From the cell containing the given text, extract its center point as [X, Y] coordinate. 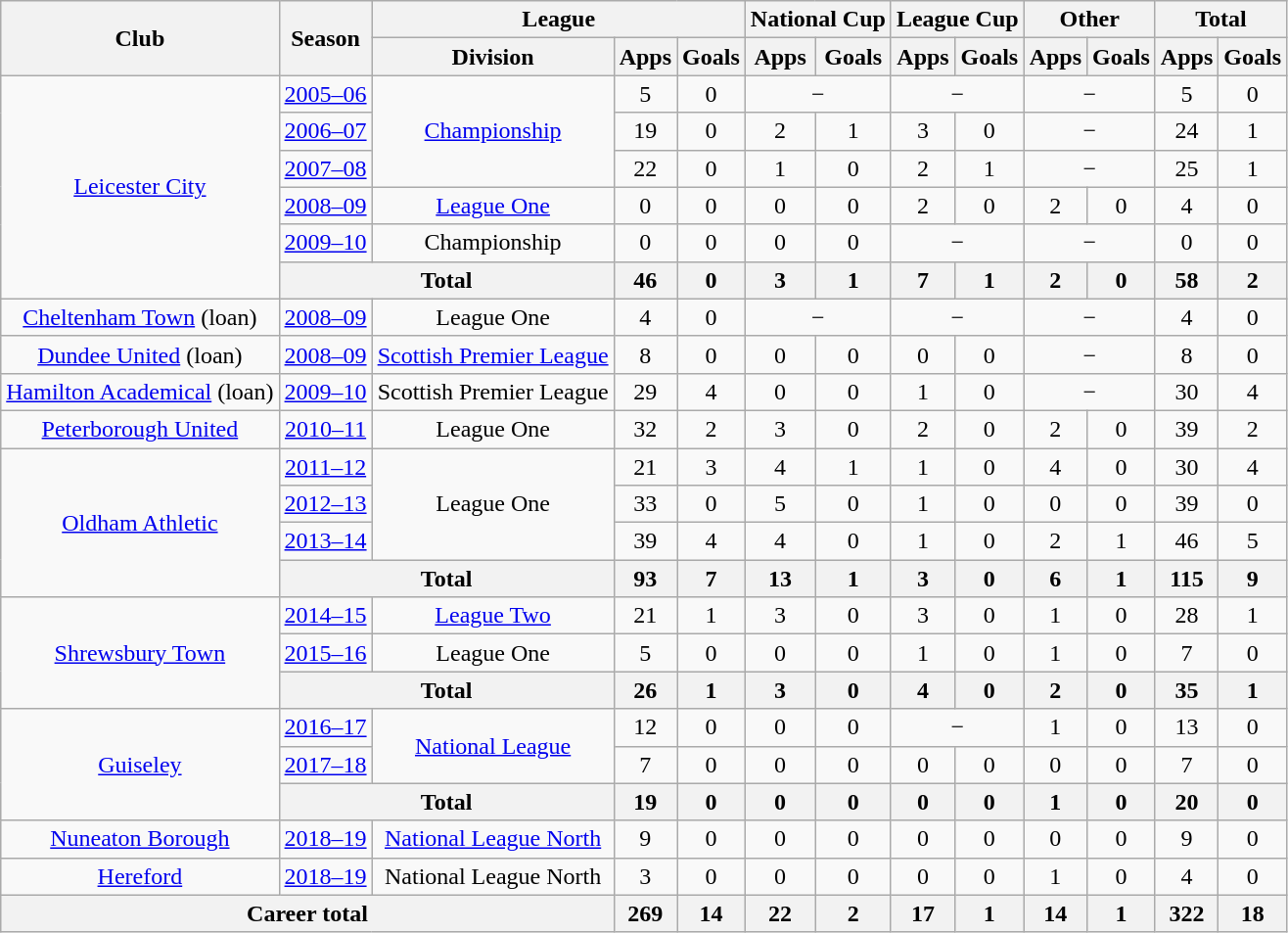
12 [645, 727]
322 [1186, 913]
2014–15 [325, 616]
Guiseley [140, 765]
2010–11 [325, 429]
29 [645, 392]
Career total [307, 913]
32 [645, 429]
Leicester City [140, 187]
Cheltenham Town (loan) [140, 317]
33 [645, 504]
24 [1186, 131]
2005–06 [325, 94]
2007–08 [325, 168]
17 [922, 913]
Other [1089, 20]
Season [325, 38]
35 [1186, 690]
Division [493, 57]
2012–13 [325, 504]
2016–17 [325, 727]
National League [493, 746]
2013–14 [325, 541]
Hamilton Academical (loan) [140, 392]
Club [140, 38]
20 [1186, 802]
League [558, 20]
2011–12 [325, 467]
58 [1186, 280]
Oldham Athletic [140, 523]
2006–07 [325, 131]
2015–16 [325, 653]
League Two [493, 616]
Hereford [140, 876]
Nuneaton Borough [140, 839]
26 [645, 690]
Peterborough United [140, 429]
93 [645, 579]
2017–18 [325, 765]
28 [1186, 616]
National Cup [818, 20]
League Cup [957, 20]
Dundee United (loan) [140, 354]
Shrewsbury Town [140, 653]
269 [645, 913]
18 [1253, 913]
25 [1186, 168]
115 [1186, 579]
6 [1055, 579]
